Find where the given text appears and provide that cell's center as (x, y) coordinate. 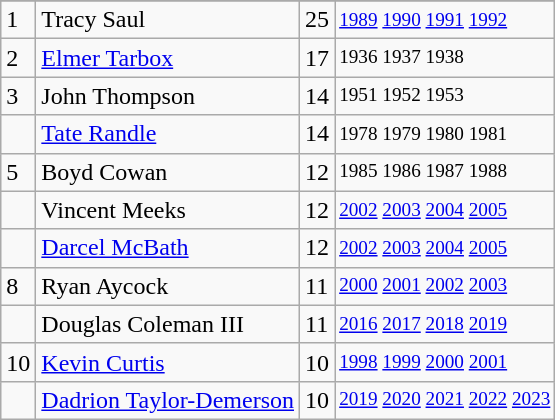
1951 1952 1953 (445, 96)
1985 1986 1987 1988 (445, 172)
Tate Randle (168, 134)
2 (18, 58)
Vincent Meeks (168, 210)
1 (18, 20)
8 (18, 286)
25 (318, 20)
Kevin Curtis (168, 362)
1989 1990 1991 1992 (445, 20)
2000 2001 2002 2003 (445, 286)
Tracy Saul (168, 20)
2016 2017 2018 2019 (445, 324)
Dadrion Taylor-Demerson (168, 400)
1936 1937 1938 (445, 58)
Boyd Cowan (168, 172)
17 (318, 58)
3 (18, 96)
1978 1979 1980 1981 (445, 134)
1998 1999 2000 2001 (445, 362)
Douglas Coleman III (168, 324)
Ryan Aycock (168, 286)
2019 2020 2021 2022 2023 (445, 400)
Darcel McBath (168, 248)
5 (18, 172)
John Thompson (168, 96)
Elmer Tarbox (168, 58)
